Find where the given text appears and provide that cell's center as [x, y] coordinate. 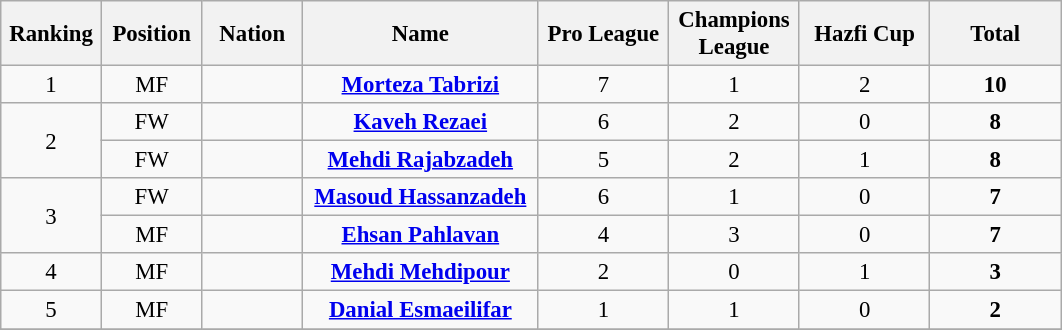
Position [152, 34]
Pro League [604, 34]
Mehdi Rajabzadeh [421, 160]
Kaveh Rezaei [421, 122]
Champions League [734, 34]
Total [996, 34]
Danial Esmaeilifar [421, 310]
Nation [252, 34]
Masoud Hassanzadeh [421, 197]
Ehsan Pahlavan [421, 235]
Mehdi Mehdipour [421, 273]
Morteza Tabrizi [421, 85]
Name [421, 34]
Ranking [52, 34]
Hazfi Cup [864, 34]
10 [996, 85]
